Search for the cell housing the specified text and yield its [X, Y] center coordinate. 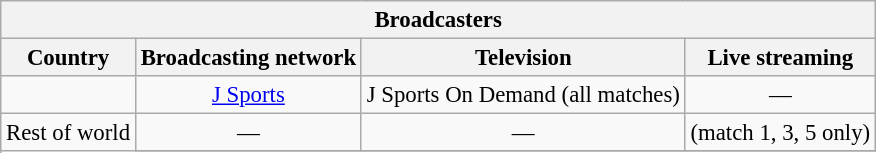
Country [68, 58]
Broadcasting network [248, 58]
Television [523, 58]
Broadcasters [438, 20]
J Sports On Demand (all matches) [523, 95]
Live streaming [780, 58]
(match 1, 3, 5 only) [780, 133]
Rest of world [68, 133]
J Sports [248, 95]
